Capture the cell that displays the provided text and extract its [x, y] central coordinate. 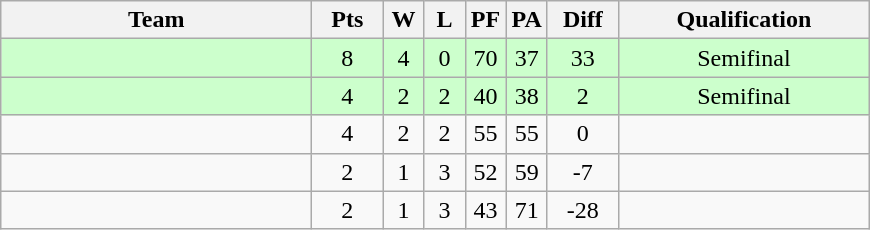
PF [486, 20]
52 [486, 172]
43 [486, 210]
59 [526, 172]
Diff [582, 20]
70 [486, 58]
-7 [582, 172]
8 [348, 58]
40 [486, 96]
37 [526, 58]
L [444, 20]
38 [526, 96]
W [404, 20]
Pts [348, 20]
Qualification [744, 20]
71 [526, 210]
33 [582, 58]
Team [156, 20]
PA [526, 20]
-28 [582, 210]
